Identify which cell holds the provided text, then report its (x, y) central coordinate. 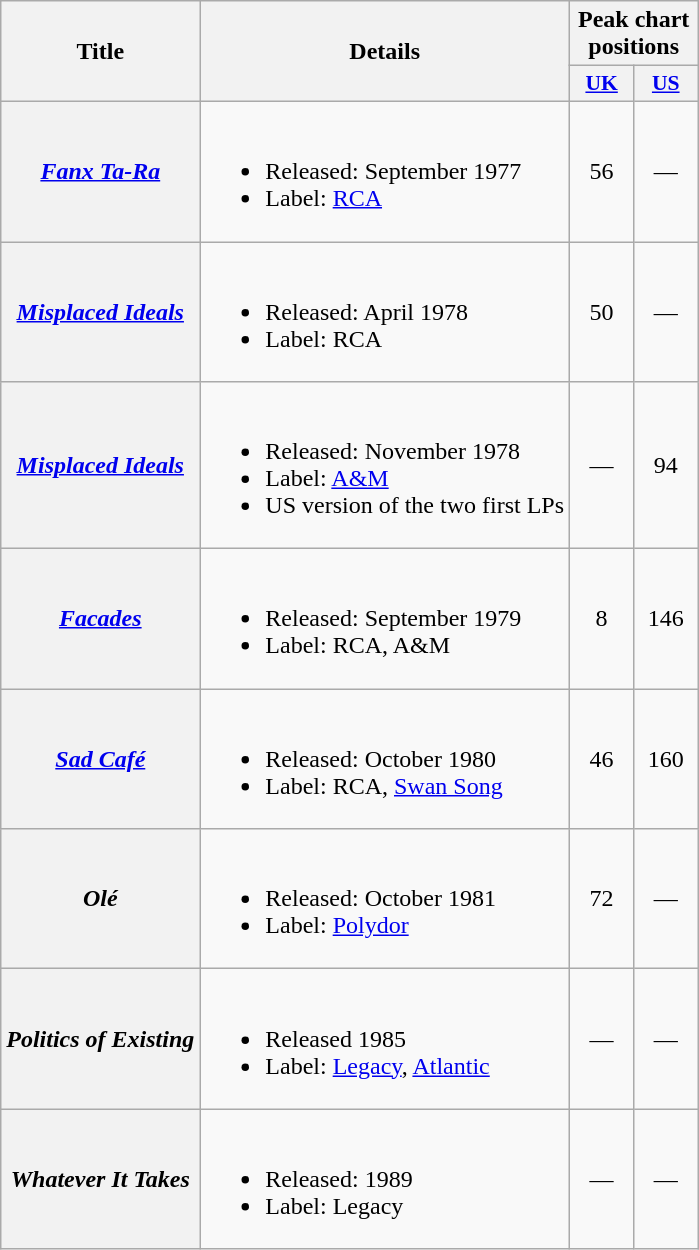
Sad Café (100, 759)
160 (666, 759)
Peak chart positions (634, 34)
Released: April 1978Label: RCA (385, 312)
72 (602, 899)
Politics of Existing (100, 1039)
Released: 1989Label: Legacy (385, 1179)
UK (602, 84)
Released: November 1978Label: A&MUS version of the two first LPs (385, 466)
94 (666, 466)
Fanx Ta-Ra (100, 171)
50 (602, 312)
Details (385, 52)
Whatever It Takes (100, 1179)
US (666, 84)
Released: September 1979Label: RCA, A&M (385, 619)
56 (602, 171)
Released: September 1977Label: RCA (385, 171)
Released: October 1980Label: RCA, Swan Song (385, 759)
Released: October 1981Label: Polydor (385, 899)
Title (100, 52)
Olé (100, 899)
46 (602, 759)
Released 1985Label: Legacy, Atlantic (385, 1039)
Facades (100, 619)
8 (602, 619)
146 (666, 619)
